Extract the (X, Y) coordinate from the center of the cell holding the provided text.  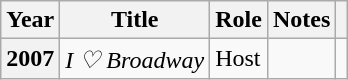
Host (239, 59)
I ♡ Broadway (135, 59)
Year (30, 20)
2007 (30, 59)
Notes (301, 20)
Role (239, 20)
Title (135, 20)
